Determine the [x, y] coordinate at the center of the cell enclosing the given text.  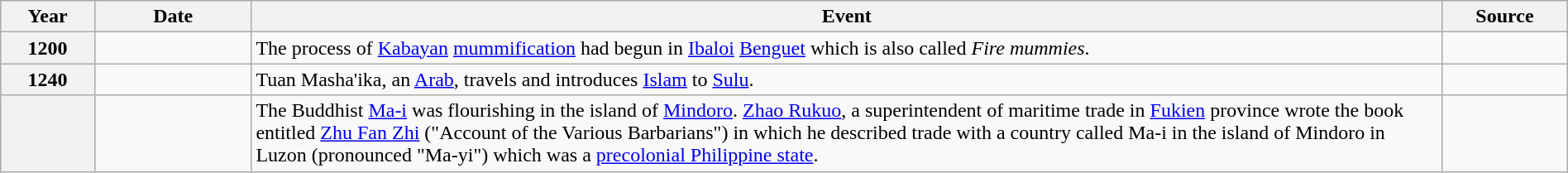
Source [1505, 17]
1200 [48, 48]
Event [847, 17]
1240 [48, 79]
Date [172, 17]
The process of Kabayan mummification had begun in Ibaloi Benguet which is also called Fire mummies. [847, 48]
Tuan Masha'ika, an Arab, travels and introduces Islam to Sulu. [847, 79]
Year [48, 17]
